Determine the (x, y) coordinate at the center of the cell enclosing the given text.  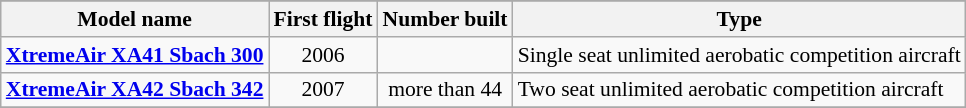
more than 44 (446, 90)
Number built (446, 19)
Two seat unlimited aerobatic competition aircraft (740, 90)
Type (740, 19)
First flight (322, 19)
XtremeAir XA42 Sbach 342 (135, 90)
2007 (322, 90)
2006 (322, 55)
Single seat unlimited aerobatic competition aircraft (740, 55)
XtremeAir XA41 Sbach 300 (135, 55)
Model name (135, 19)
